From the cell containing the given text, extract its center point as [x, y] coordinate. 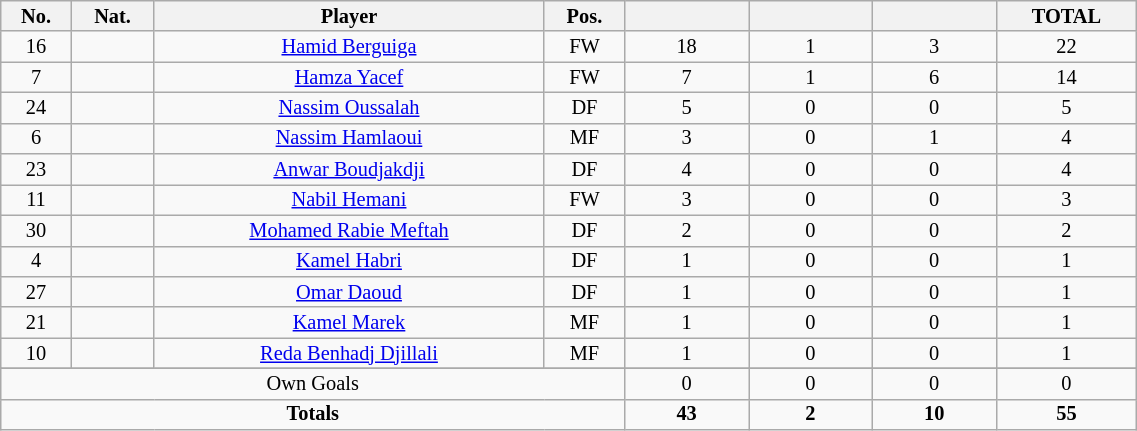
27 [36, 292]
Nassim Oussalah [349, 108]
Kamel Marek [349, 322]
TOTAL [1066, 16]
11 [36, 200]
43 [687, 414]
Own Goals [313, 384]
18 [687, 46]
22 [1066, 46]
Omar Daoud [349, 292]
Totals [313, 414]
23 [36, 170]
Mohamed Rabie Meftah [349, 230]
16 [36, 46]
No. [36, 16]
Reda Benhadj Djillali [349, 354]
Nabil Hemani [349, 200]
Anwar Boudjakdji [349, 170]
Nassim Hamlaoui [349, 138]
Kamel Habri [349, 262]
Pos. [584, 16]
Nat. [112, 16]
21 [36, 322]
24 [36, 108]
55 [1066, 414]
Hamza Yacef [349, 78]
Hamid Berguiga [349, 46]
Player [349, 16]
30 [36, 230]
14 [1066, 78]
